Extract the (x, y) coordinate from the center of the cell holding the provided text.  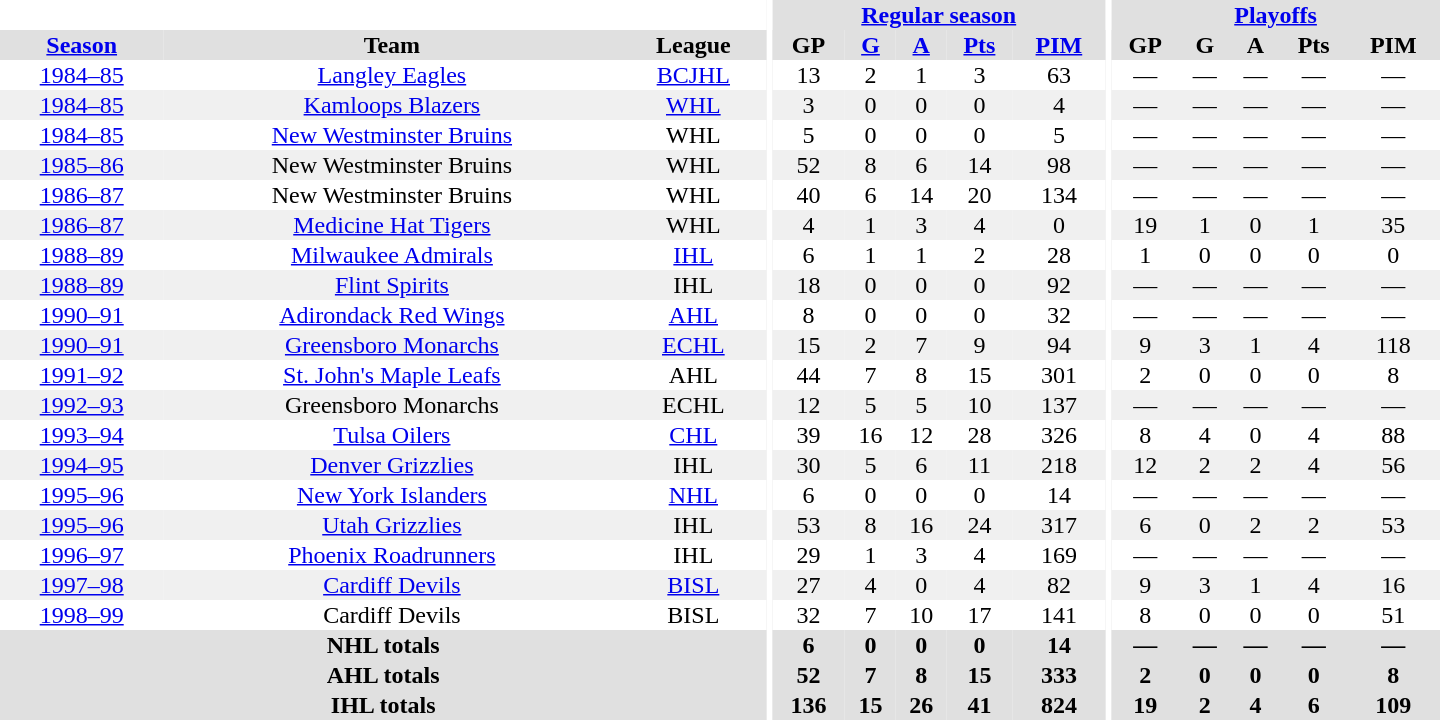
Langley Eagles (392, 75)
AHL totals (383, 675)
NHL totals (383, 645)
Regular season (939, 15)
41 (980, 705)
1994–95 (82, 465)
51 (1394, 615)
26 (922, 705)
18 (808, 285)
New York Islanders (392, 495)
NHL (693, 495)
Medicine Hat Tigers (392, 225)
118 (1394, 345)
24 (980, 525)
20 (980, 195)
134 (1058, 195)
88 (1394, 435)
Adirondack Red Wings (392, 315)
Playoffs (1276, 15)
1998–99 (82, 615)
39 (808, 435)
IHL totals (383, 705)
98 (1058, 165)
Denver Grizzlies (392, 465)
Utah Grizzlies (392, 525)
109 (1394, 705)
Flint Spirits (392, 285)
136 (808, 705)
141 (1058, 615)
1997–98 (82, 585)
317 (1058, 525)
Milwaukee Admirals (392, 255)
40 (808, 195)
1993–94 (82, 435)
137 (1058, 405)
St. John's Maple Leafs (392, 375)
11 (980, 465)
1985–86 (82, 165)
BCJHL (693, 75)
92 (1058, 285)
169 (1058, 555)
1991–92 (82, 375)
13 (808, 75)
218 (1058, 465)
Phoenix Roadrunners (392, 555)
824 (1058, 705)
Tulsa Oilers (392, 435)
League (693, 45)
326 (1058, 435)
333 (1058, 675)
82 (1058, 585)
30 (808, 465)
35 (1394, 225)
27 (808, 585)
94 (1058, 345)
Team (392, 45)
56 (1394, 465)
CHL (693, 435)
Season (82, 45)
29 (808, 555)
17 (980, 615)
301 (1058, 375)
1992–93 (82, 405)
1996–97 (82, 555)
Kamloops Blazers (392, 105)
63 (1058, 75)
44 (808, 375)
